Scan for the cell matching the given text and deliver its (x, y) coordinate at center. 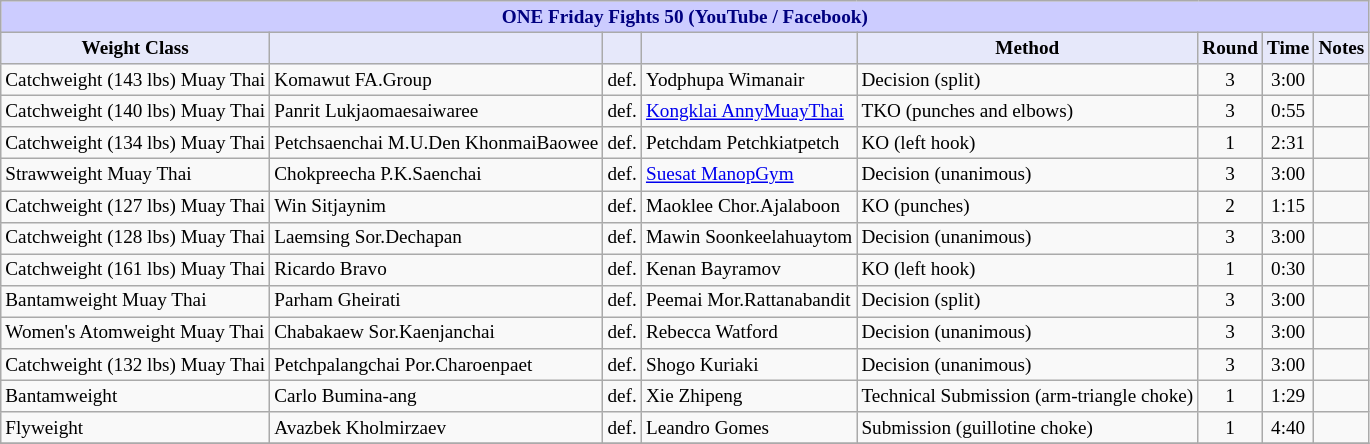
Catchweight (127 lbs) Muay Thai (136, 206)
1:29 (1288, 396)
KO (punches) (1028, 206)
Petchdam Petchkiatpetch (748, 143)
Catchweight (132 lbs) Muay Thai (136, 365)
Maoklee Chor.Ajalaboon (748, 206)
0:55 (1288, 111)
Mawin Soonkeelahuaytom (748, 238)
TKO (punches and elbows) (1028, 111)
Women's Atomweight Muay Thai (136, 333)
Catchweight (140 lbs) Muay Thai (136, 111)
Catchweight (161 lbs) Muay Thai (136, 270)
Kenan Bayramov (748, 270)
Win Sitjaynim (436, 206)
Method (1028, 48)
Flyweight (136, 428)
Yodphupa Wimanair (748, 80)
Petchpalangchai Por.Charoenpaet (436, 365)
Leandro Gomes (748, 428)
Submission (guillotine choke) (1028, 428)
Avazbek Kholmirzaev (436, 428)
Catchweight (143 lbs) Muay Thai (136, 80)
2 (1230, 206)
Chabakaew Sor.Kaenjanchai (436, 333)
Round (1230, 48)
Parham Gheirati (436, 301)
Notes (1342, 48)
Xie Zhipeng (748, 396)
Catchweight (134 lbs) Muay Thai (136, 143)
Kongklai AnnyMuayThai (748, 111)
0:30 (1288, 270)
1:15 (1288, 206)
Petchsaenchai M.U.Den KhonmaiBaowee (436, 143)
Chokpreecha P.K.Saenchai (436, 175)
Ricardo Bravo (436, 270)
Technical Submission (arm-triangle choke) (1028, 396)
ONE Friday Fights 50 (YouTube / Facebook) (685, 17)
Laemsing Sor.Dechapan (436, 238)
4:40 (1288, 428)
Peemai Mor.Rattanabandit (748, 301)
2:31 (1288, 143)
Bantamweight Muay Thai (136, 301)
Bantamweight (136, 396)
Carlo Bumina-ang (436, 396)
Catchweight (128 lbs) Muay Thai (136, 238)
Shogo Kuriaki (748, 365)
Suesat ManopGym (748, 175)
Rebecca Watford (748, 333)
Weight Class (136, 48)
Komawut FA.Group (436, 80)
Panrit Lukjaomaesaiwaree (436, 111)
Strawweight Muay Thai (136, 175)
Time (1288, 48)
